For the text-containing cell, return its midpoint in [X, Y] coordinate format. 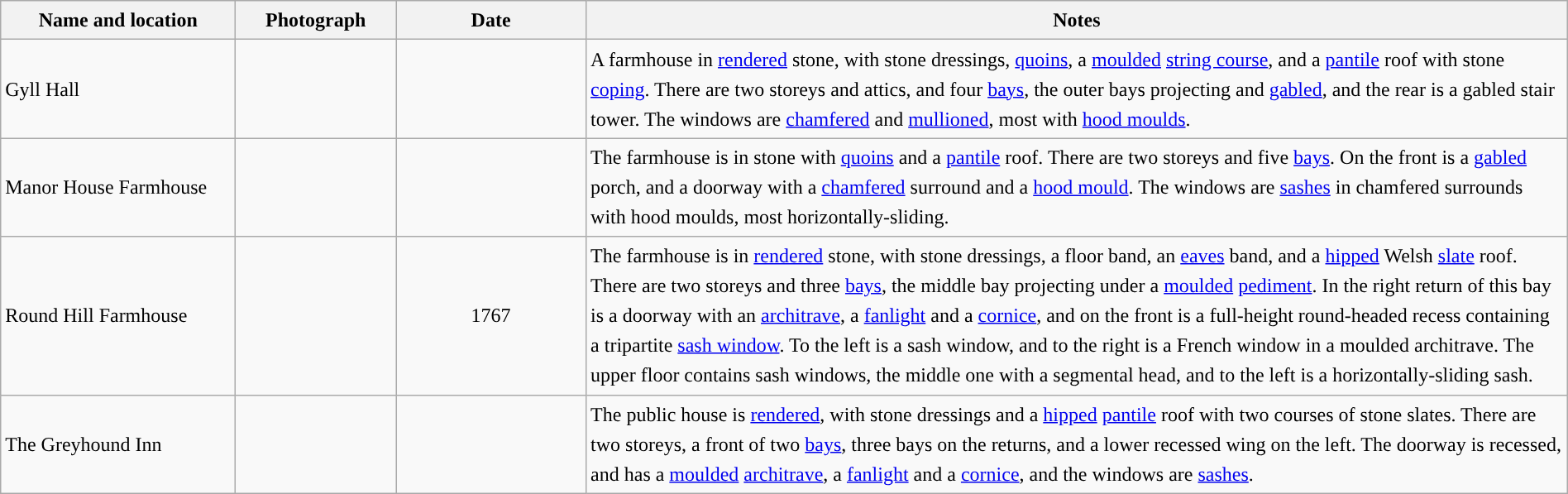
1767 [491, 316]
Date [491, 20]
Photograph [316, 20]
Round Hill Farmhouse [118, 316]
Manor House Farmhouse [118, 187]
Notes [1077, 20]
Name and location [118, 20]
Gyll Hall [118, 89]
The Greyhound Inn [118, 444]
